Scan for the cell matching the given text and deliver its [x, y] coordinate at center. 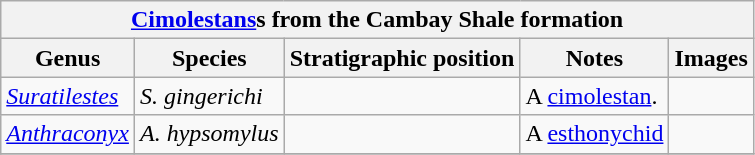
Images [711, 58]
Genus [68, 58]
A cimolestan. [594, 96]
Cimolestanss from the Cambay Shale formation [378, 20]
S. gingerichi [209, 96]
Stratigraphic position [402, 58]
A. hypsomylus [209, 134]
Suratilestes [68, 96]
Species [209, 58]
A esthonychid [594, 134]
Notes [594, 58]
Anthraconyx [68, 134]
